Return the [x, y] coordinate for the center point of the cell that contains the specified text.  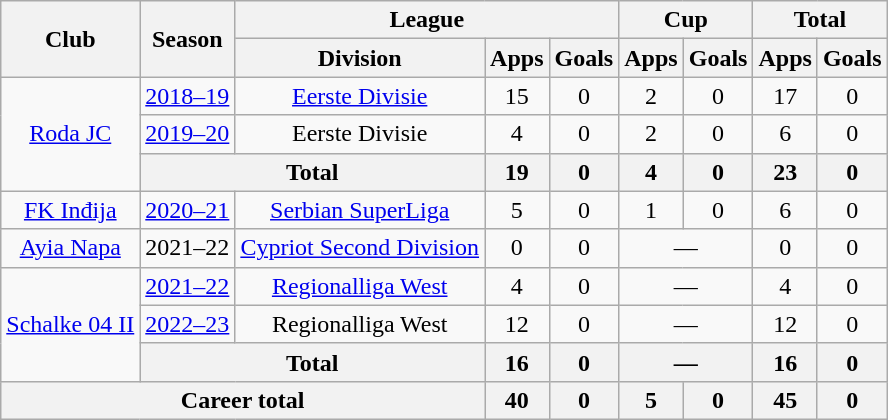
Cup [686, 20]
1 [651, 210]
Roda JC [70, 134]
Club [70, 39]
2019–20 [188, 134]
Serbian SuperLiga [360, 210]
FK Inđija [70, 210]
Cypriot Second Division [360, 248]
17 [785, 96]
Schalke 04 II [70, 324]
15 [517, 96]
2022–23 [188, 324]
40 [517, 400]
19 [517, 172]
Division [360, 58]
Ayia Napa [70, 248]
2020–21 [188, 210]
League [427, 20]
2018–19 [188, 96]
Career total [243, 400]
Season [188, 39]
45 [785, 400]
23 [785, 172]
